Extract the [X, Y] coordinate from the center of the cell holding the provided text.  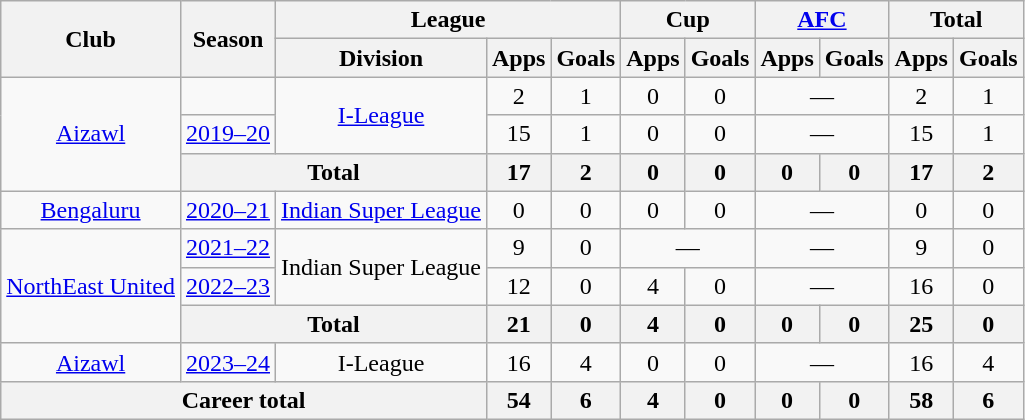
58 [921, 400]
21 [518, 324]
2022–23 [228, 286]
League [448, 20]
Division [382, 58]
2021–22 [228, 248]
Career total [244, 400]
Cup [688, 20]
25 [921, 324]
NorthEast United [91, 286]
2023–24 [228, 362]
Club [91, 39]
Bengaluru [91, 210]
AFC [822, 20]
Season [228, 39]
54 [518, 400]
2019–20 [228, 134]
12 [518, 286]
2020–21 [228, 210]
